Detect which cell encompasses the target text, then output its [x, y] center coordinate. 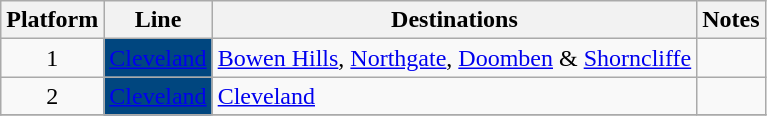
2 [52, 96]
Destinations [454, 20]
Notes [731, 20]
Platform [52, 20]
Line [158, 20]
1 [52, 58]
Bowen Hills, Northgate, Doomben & Shorncliffe [454, 58]
